Capture the cell that displays the provided text and extract its (X, Y) central coordinate. 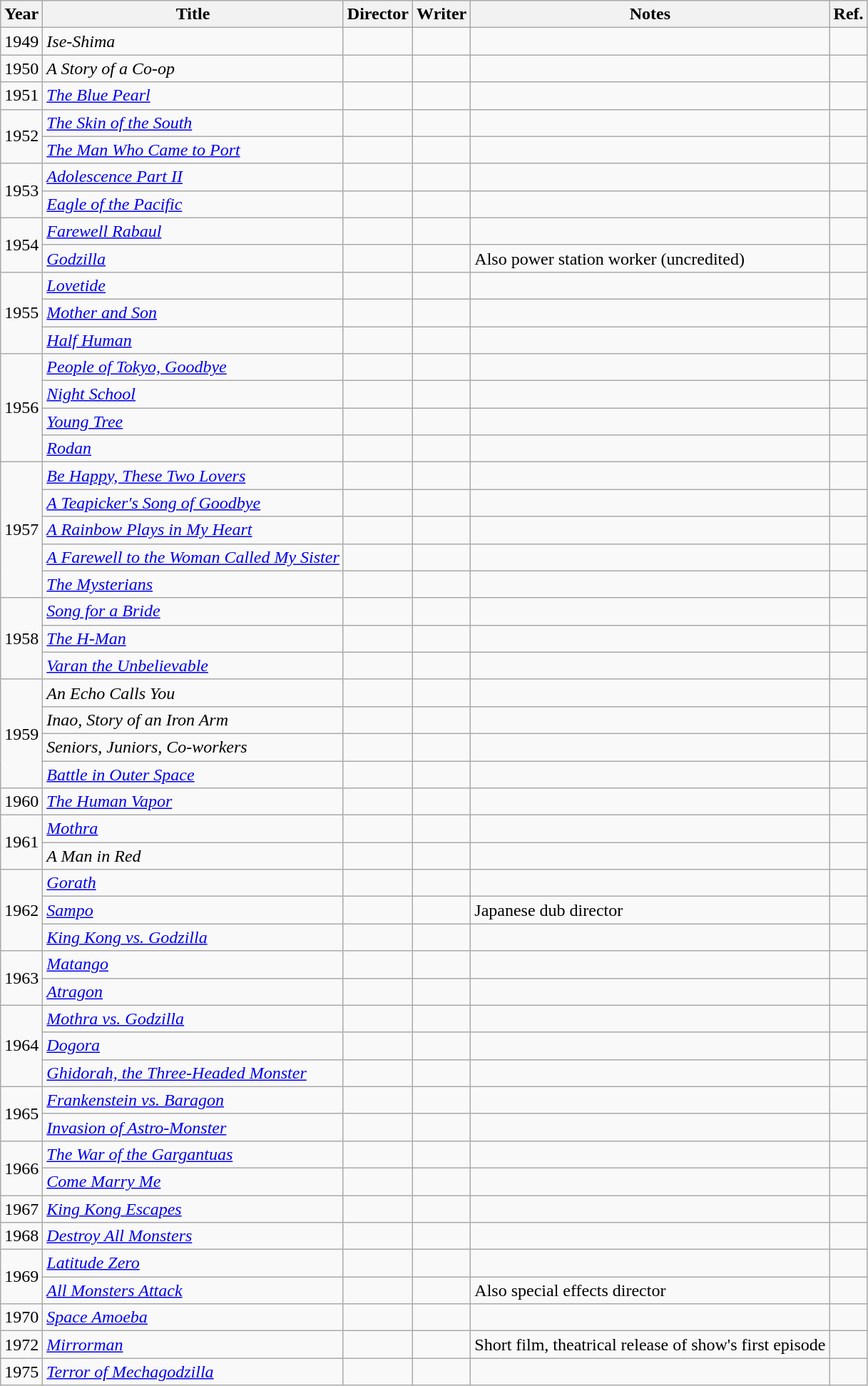
Ref. (849, 14)
Also special effects director (650, 1290)
Seniors, Juniors, Co-workers (193, 747)
Rodan (193, 449)
Latitude Zero (193, 1263)
The War of the Gargantuas (193, 1154)
1952 (21, 136)
1975 (21, 1372)
King Kong Escapes (193, 1209)
1954 (21, 245)
1964 (21, 1046)
The Skin of the South (193, 123)
1961 (21, 842)
Gorath (193, 883)
Year (21, 14)
Be Happy, These Two Lovers (193, 476)
1965 (21, 1114)
A Man in Red (193, 856)
Space Amoeba (193, 1318)
1956 (21, 408)
The H-Man (193, 638)
A Farewell to the Woman Called My Sister (193, 557)
1950 (21, 68)
1957 (21, 530)
Ise-Shima (193, 41)
1953 (21, 190)
People of Tokyo, Goodbye (193, 367)
Half Human (193, 340)
Godzilla (193, 258)
Notes (650, 14)
Adolescence Part II (193, 177)
Frankenstein vs. Baragon (193, 1100)
A Story of a Co-op (193, 68)
Director (378, 14)
Sampo (193, 910)
The Man Who Came to Port (193, 150)
Varan the Unbelievable (193, 666)
1968 (21, 1236)
All Monsters Attack (193, 1290)
Come Marry Me (193, 1181)
1951 (21, 96)
Destroy All Monsters (193, 1236)
1967 (21, 1209)
Japanese dub director (650, 910)
The Human Vapor (193, 802)
Mothra vs. Godzilla (193, 1019)
An Echo Calls You (193, 693)
1963 (21, 978)
Eagle of the Pacific (193, 204)
1969 (21, 1277)
1960 (21, 802)
Inao, Story of an Iron Arm (193, 720)
1966 (21, 1168)
Terror of Mechagodzilla (193, 1372)
Ghidorah, the Three-Headed Monster (193, 1073)
The Blue Pearl (193, 96)
1955 (21, 312)
Atragon (193, 992)
Mothra (193, 829)
Battle in Outer Space (193, 774)
Writer (442, 14)
1959 (21, 733)
Song for a Bride (193, 611)
Mirrorman (193, 1345)
Lovetide (193, 285)
A Teapicker's Song of Goodbye (193, 503)
Short film, theatrical release of show's first episode (650, 1345)
1972 (21, 1345)
1958 (21, 638)
1962 (21, 910)
Farewell Rabaul (193, 231)
Mother and Son (193, 312)
Title (193, 14)
Night School (193, 394)
1970 (21, 1318)
1949 (21, 41)
King Kong vs. Godzilla (193, 937)
A Rainbow Plays in My Heart (193, 530)
Also power station worker (uncredited) (650, 258)
Young Tree (193, 422)
The Mysterians (193, 584)
Invasion of Astro-Monster (193, 1127)
Matango (193, 964)
Dogora (193, 1046)
